Detect which cell encompasses the target text, then output its [X, Y] center coordinate. 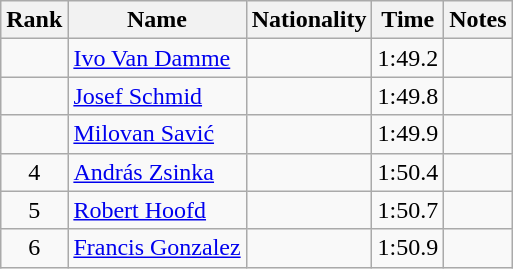
Notes [478, 20]
Robert Hoofd [157, 210]
Nationality [309, 20]
Name [157, 20]
1:50.9 [408, 248]
1:50.7 [408, 210]
1:49.2 [408, 58]
6 [34, 248]
5 [34, 210]
1:49.8 [408, 96]
Rank [34, 20]
Time [408, 20]
1:50.4 [408, 172]
4 [34, 172]
1:49.9 [408, 134]
András Zsinka [157, 172]
Francis Gonzalez [157, 248]
Ivo Van Damme [157, 58]
Josef Schmid [157, 96]
Milovan Savić [157, 134]
